Scan for the cell matching the given text and deliver its (x, y) coordinate at center. 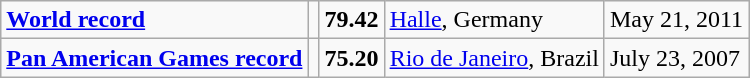
May 21, 2011 (676, 20)
Halle, Germany (494, 20)
Rio de Janeiro, Brazil (494, 58)
Pan American Games record (154, 58)
World record (154, 20)
July 23, 2007 (676, 58)
79.42 (352, 20)
75.20 (352, 58)
